For the text-containing cell, return its midpoint in (x, y) coordinate format. 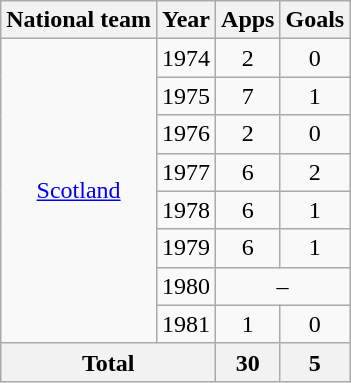
– (283, 286)
1979 (186, 248)
Apps (248, 20)
7 (248, 96)
5 (315, 362)
1981 (186, 324)
30 (248, 362)
Goals (315, 20)
Year (186, 20)
1978 (186, 210)
National team (79, 20)
1976 (186, 134)
1975 (186, 96)
1980 (186, 286)
1977 (186, 172)
Scotland (79, 191)
Total (108, 362)
1974 (186, 58)
